From the cell containing the given text, extract its center point as (X, Y) coordinate. 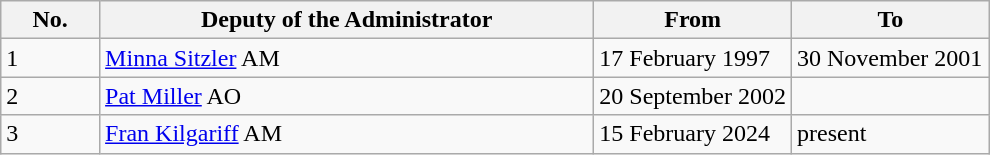
Deputy of the Administrator (347, 20)
To (891, 20)
Minna Sitzler AM (347, 58)
present (891, 134)
2 (50, 96)
Pat Miller AO (347, 96)
From (693, 20)
17 February 1997 (693, 58)
1 (50, 58)
3 (50, 134)
No. (50, 20)
Fran Kilgariff AM (347, 134)
15 February 2024 (693, 134)
30 November 2001 (891, 58)
20 September 2002 (693, 96)
